Identify which cell holds the provided text, then report its (X, Y) central coordinate. 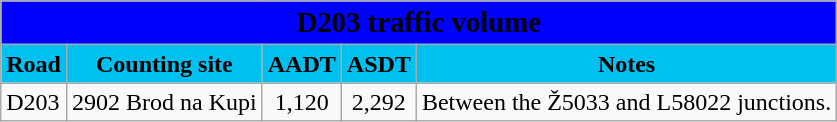
AADT (302, 64)
Notes (626, 64)
1,120 (302, 102)
D203 traffic volume (419, 23)
D203 (34, 102)
Between the Ž5033 and L58022 junctions. (626, 102)
ASDT (378, 64)
2902 Brod na Kupi (164, 102)
Road (34, 64)
2,292 (378, 102)
Counting site (164, 64)
